Find where the given text appears and provide that cell's center as [X, Y] coordinate. 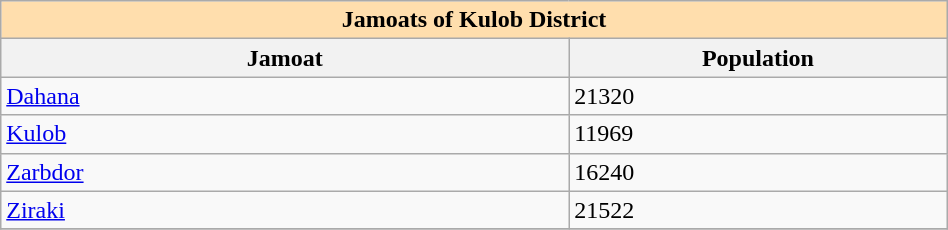
21320 [758, 96]
Population [758, 58]
Jamoats of Kulob District [474, 20]
Jamoat [285, 58]
16240 [758, 172]
21522 [758, 210]
11969 [758, 134]
Kulob [285, 134]
Zarbdor [285, 172]
Dahana [285, 96]
Ziraki [285, 210]
